From the cell containing the given text, extract its center point as (X, Y) coordinate. 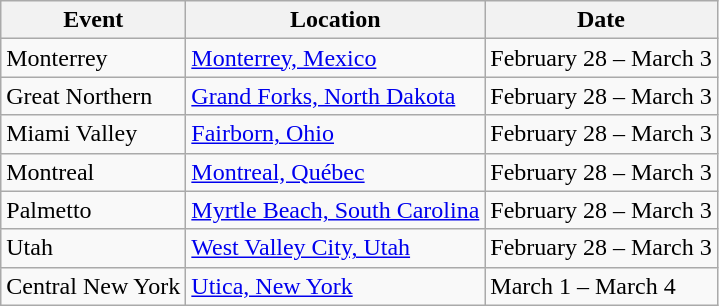
Grand Forks, North Dakota (336, 96)
Palmetto (94, 210)
Fairborn, Ohio (336, 134)
Montreal (94, 172)
Great Northern (94, 96)
Montreal, Québec (336, 172)
March 1 – March 4 (601, 286)
Utah (94, 248)
Utica, New York (336, 286)
Event (94, 20)
Miami Valley (94, 134)
Monterrey, Mexico (336, 58)
Monterrey (94, 58)
Central New York (94, 286)
Date (601, 20)
West Valley City, Utah (336, 248)
Location (336, 20)
Myrtle Beach, South Carolina (336, 210)
